Capture the cell that displays the provided text and extract its [x, y] central coordinate. 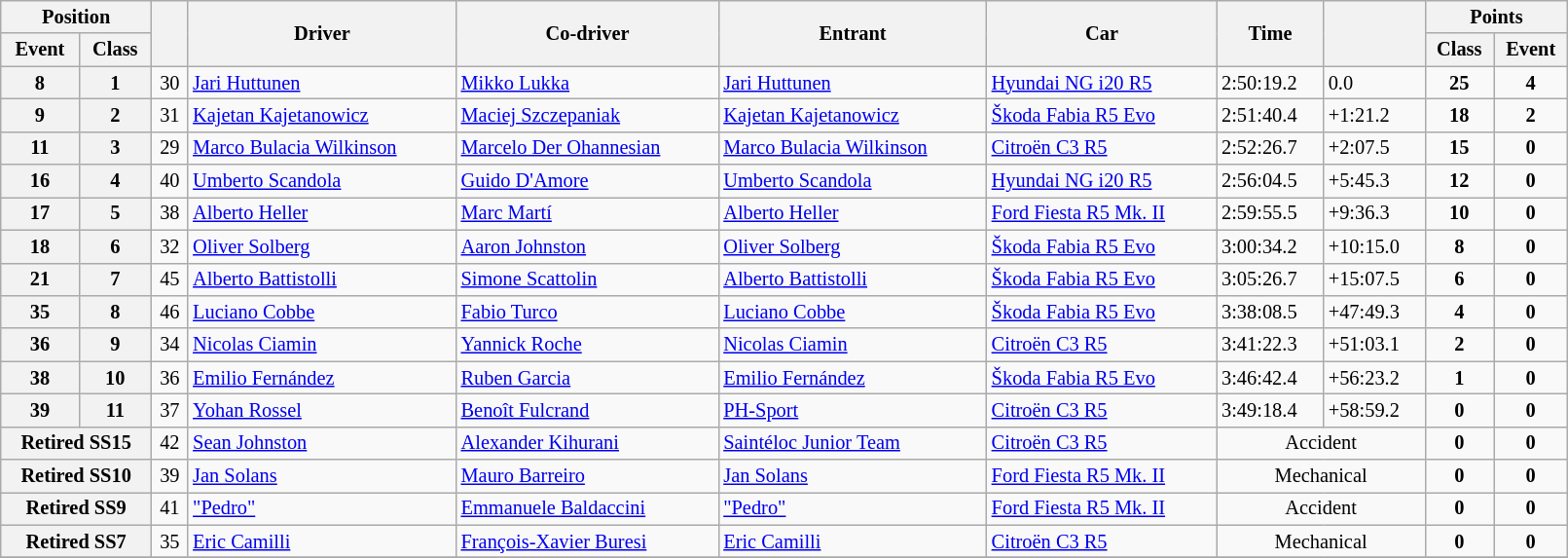
Yohan Rossel [321, 410]
2:50:19.2 [1270, 83]
21 [40, 279]
Points [1497, 17]
16 [40, 181]
3:49:18.4 [1270, 410]
41 [169, 508]
37 [169, 410]
2:51:40.4 [1270, 115]
45 [169, 279]
+5:45.3 [1374, 181]
25 [1460, 83]
Mikko Lukka [588, 83]
+58:59.2 [1374, 410]
3:05:26.7 [1270, 279]
PH-Sport [853, 410]
2:59:55.5 [1270, 213]
Aaron Johnston [588, 246]
Guido D'Amore [588, 181]
Sean Johnston [321, 443]
Ruben Garcia [588, 378]
3:46:42.4 [1270, 378]
5 [115, 213]
42 [169, 443]
+51:03.1 [1374, 345]
Marcelo Der Ohannesian [588, 148]
+9:36.3 [1374, 213]
29 [169, 148]
2:56:04.5 [1270, 181]
Saintéloc Junior Team [853, 443]
17 [40, 213]
30 [169, 83]
Entrant [853, 33]
+56:23.2 [1374, 378]
46 [169, 312]
15 [1460, 148]
Mauro Barreiro [588, 476]
Car [1102, 33]
7 [115, 279]
+10:15.0 [1374, 246]
40 [169, 181]
Maciej Szczepaniak [588, 115]
Alexander Kihurani [588, 443]
31 [169, 115]
Yannick Roche [588, 345]
Benoît Fulcrand [588, 410]
+15:07.5 [1374, 279]
2:52:26.7 [1270, 148]
3:00:34.2 [1270, 246]
+47:49.3 [1374, 312]
Retired SS9 [76, 508]
Retired SS7 [76, 541]
+2:07.5 [1374, 148]
3 [115, 148]
Fabio Turco [588, 312]
Marc Martí [588, 213]
Driver [321, 33]
Emmanuele Baldaccini [588, 508]
34 [169, 345]
Retired SS15 [76, 443]
Position [76, 17]
+1:21.2 [1374, 115]
3:41:22.3 [1270, 345]
François-Xavier Buresi [588, 541]
0.0 [1374, 83]
Retired SS10 [76, 476]
Simone Scattolin [588, 279]
12 [1460, 181]
32 [169, 246]
Time [1270, 33]
Co-driver [588, 33]
3:38:08.5 [1270, 312]
